Determine the [x, y] coordinate at the center of the cell enclosing the given text.  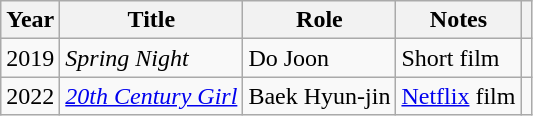
Spring Night [152, 58]
Short film [458, 58]
Baek Hyun-jin [320, 96]
Title [152, 20]
Do Joon [320, 58]
Notes [458, 20]
20th Century Girl [152, 96]
2022 [30, 96]
2019 [30, 58]
Netflix film [458, 96]
Role [320, 20]
Year [30, 20]
